Determine the (X, Y) coordinate at the center of the cell enclosing the given text.  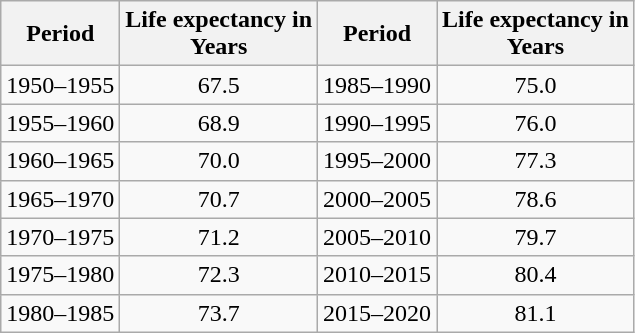
78.6 (536, 199)
1975–1980 (60, 275)
70.0 (219, 161)
81.1 (536, 313)
1965–1970 (60, 199)
2005–2010 (378, 237)
1950–1955 (60, 85)
73.7 (219, 313)
1980–1985 (60, 313)
1960–1965 (60, 161)
2015–2020 (378, 313)
71.2 (219, 237)
68.9 (219, 123)
79.7 (536, 237)
1990–1995 (378, 123)
80.4 (536, 275)
77.3 (536, 161)
2010–2015 (378, 275)
1955–1960 (60, 123)
76.0 (536, 123)
2000–2005 (378, 199)
70.7 (219, 199)
75.0 (536, 85)
67.5 (219, 85)
1985–1990 (378, 85)
72.3 (219, 275)
1995–2000 (378, 161)
1970–1975 (60, 237)
